Return the (x, y) coordinate for the center point of the cell that contains the specified text.  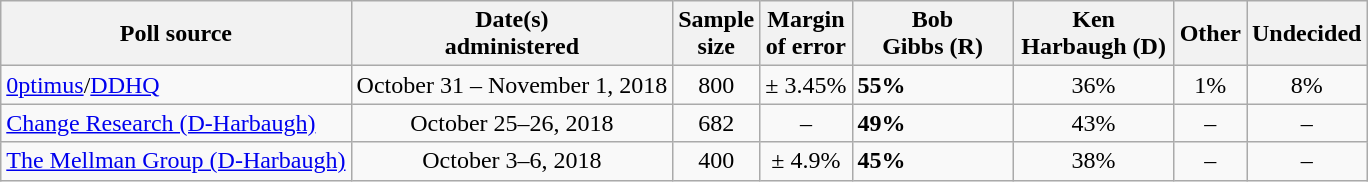
Date(s)administered (512, 34)
October 3–6, 2018 (512, 161)
BobGibbs (R) (932, 34)
45% (932, 161)
± 4.9% (806, 161)
The Mellman Group (D-Harbaugh) (176, 161)
± 3.45% (806, 85)
800 (716, 85)
KenHarbaugh (D) (1094, 34)
400 (716, 161)
Samplesize (716, 34)
55% (932, 85)
Change Research (D-Harbaugh) (176, 123)
Other (1210, 34)
Marginof error (806, 34)
October 25–26, 2018 (512, 123)
October 31 – November 1, 2018 (512, 85)
36% (1094, 85)
8% (1306, 85)
49% (932, 123)
0ptimus/DDHQ (176, 85)
Poll source (176, 34)
43% (1094, 123)
682 (716, 123)
38% (1094, 161)
Undecided (1306, 34)
1% (1210, 85)
